From the cell containing the given text, extract its center point as (x, y) coordinate. 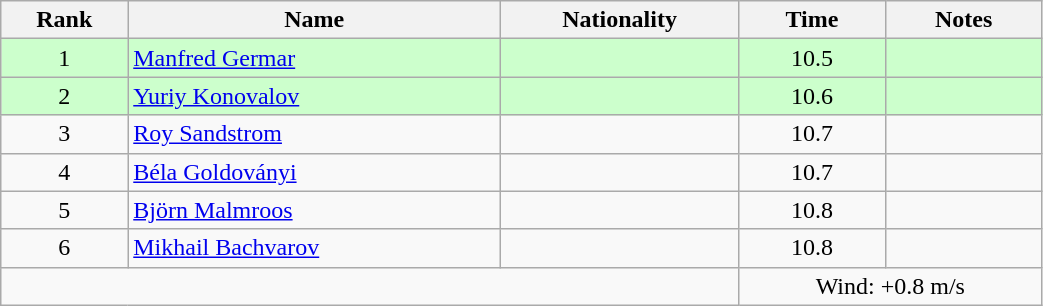
Notes (964, 20)
Name (314, 20)
10.6 (812, 96)
Rank (64, 20)
Béla Goldoványi (314, 172)
5 (64, 210)
4 (64, 172)
Yuriy Konovalov (314, 96)
1 (64, 58)
Manfred Germar (314, 58)
Roy Sandstrom (314, 134)
3 (64, 134)
10.5 (812, 58)
Nationality (620, 20)
2 (64, 96)
Björn Malmroos (314, 210)
Time (812, 20)
Mikhail Bachvarov (314, 248)
6 (64, 248)
Wind: +0.8 m/s (890, 286)
